For the text-containing cell, return its midpoint in [X, Y] coordinate format. 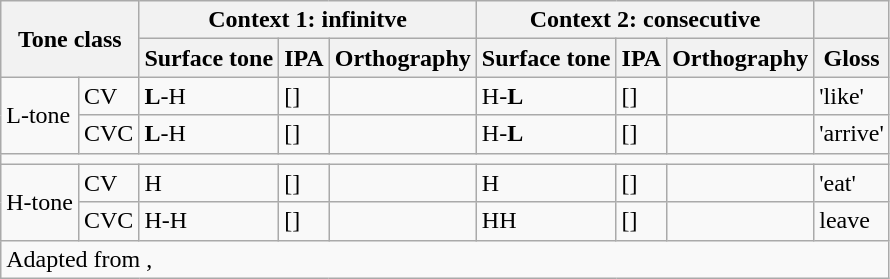
Context 2: consecutive [644, 20]
Adapted from , [446, 259]
H-tone [40, 202]
HH [546, 221]
leave [852, 221]
H-H [209, 221]
Gloss [852, 58]
Tone class [70, 39]
'like' [852, 96]
Context 1: infinitve [308, 20]
'eat' [852, 183]
'arrive' [852, 134]
L-tone [40, 115]
